Determine the [X, Y] coordinate at the center of the cell enclosing the given text.  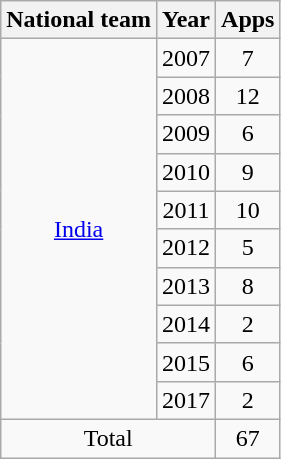
9 [248, 172]
12 [248, 96]
2011 [186, 210]
National team [79, 20]
2010 [186, 172]
2008 [186, 96]
Total [108, 438]
2009 [186, 134]
2007 [186, 58]
Year [186, 20]
2017 [186, 400]
2012 [186, 248]
2014 [186, 324]
8 [248, 286]
Apps [248, 20]
India [79, 230]
2015 [186, 362]
5 [248, 248]
2013 [186, 286]
7 [248, 58]
10 [248, 210]
67 [248, 438]
